Pinpoint the cell where the given text exists, returning its [X, Y] midpoint coordinate. 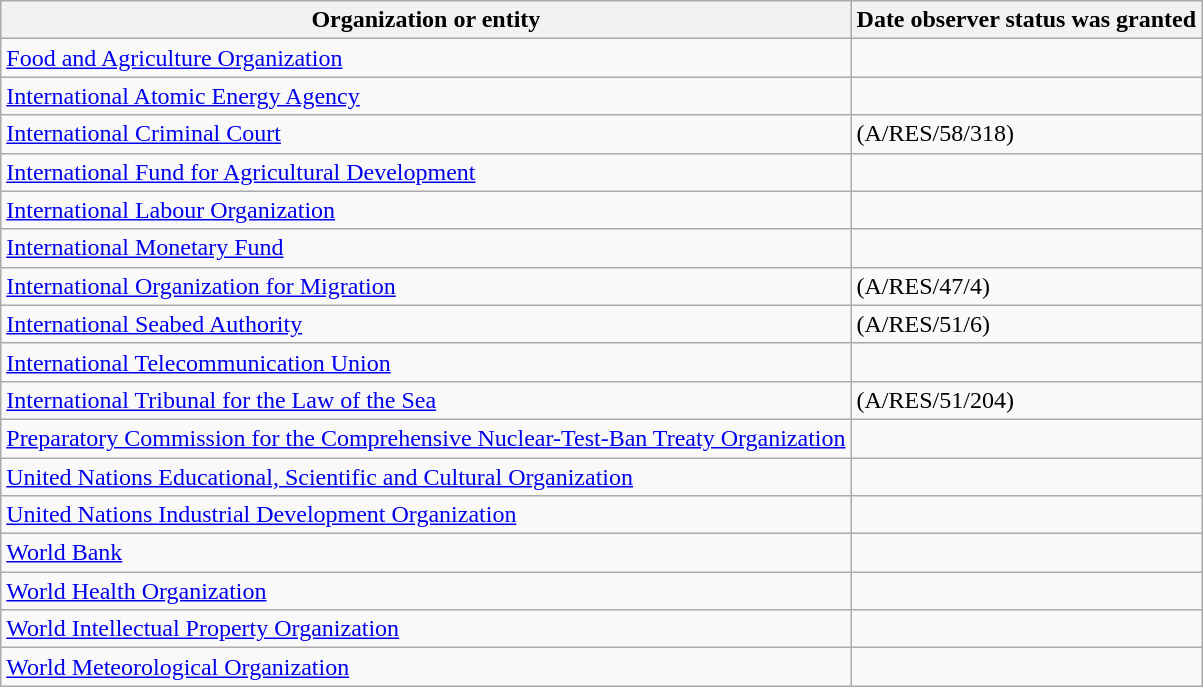
(A/RES/51/6) [1026, 324]
Organization or entity [426, 20]
International Labour Organization [426, 210]
International Tribunal for the Law of the Sea [426, 400]
World Bank [426, 553]
World Meteorological Organization [426, 667]
International Seabed Authority [426, 324]
World Health Organization [426, 591]
World Intellectual Property Organization [426, 629]
Preparatory Commission for the Comprehensive Nuclear-Test-Ban Treaty Organization [426, 438]
International Monetary Fund [426, 248]
International Atomic Energy Agency [426, 96]
United Nations Industrial Development Organization [426, 515]
Date observer status was granted [1026, 20]
(A/RES/51/204) [1026, 400]
(A/RES/58/318) [1026, 134]
International Telecommunication Union [426, 362]
International Fund for Agricultural Development [426, 172]
Food and Agriculture Organization [426, 58]
United Nations Educational, Scientific and Cultural Organization [426, 477]
International Organization for Migration [426, 286]
(A/RES/47/4) [1026, 286]
International Criminal Court [426, 134]
